Detect which cell encompasses the target text, then output its (x, y) center coordinate. 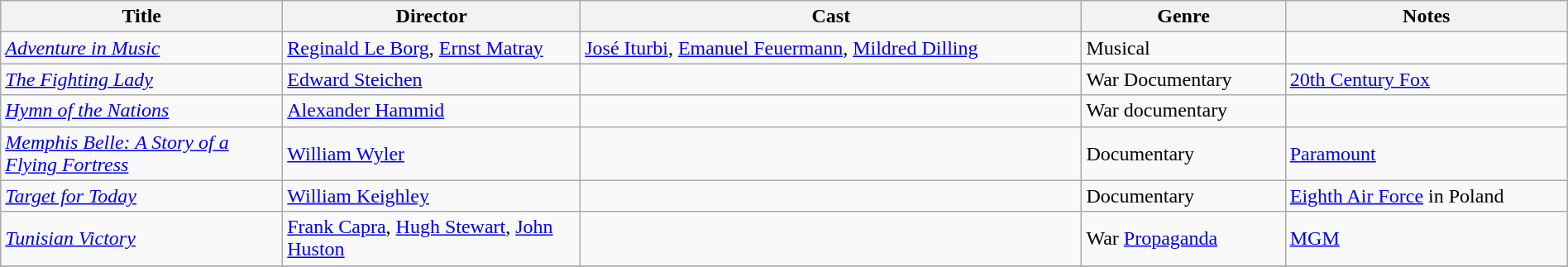
Cast (831, 17)
Edward Steichen (432, 79)
Musical (1183, 48)
William Keighley (432, 196)
Memphis Belle: A Story of a Flying Fortress (142, 154)
Reginald Le Borg, Ernst Matray (432, 48)
Adventure in Music (142, 48)
Genre (1183, 17)
Title (142, 17)
José Iturbi, Emanuel Feuermann, Mildred Dilling (831, 48)
20th Century Fox (1426, 79)
Hymn of the Nations (142, 111)
War Propaganda (1183, 238)
War Documentary (1183, 79)
Notes (1426, 17)
The Fighting Lady (142, 79)
MGM (1426, 238)
Frank Capra, Hugh Stewart, John Huston (432, 238)
William Wyler (432, 154)
Eighth Air Force in Poland (1426, 196)
War documentary (1183, 111)
Tunisian Victory (142, 238)
Target for Today (142, 196)
Director (432, 17)
Paramount (1426, 154)
Alexander Hammid (432, 111)
